Output the (X, Y) coordinate of the center of the cell containing the given text.  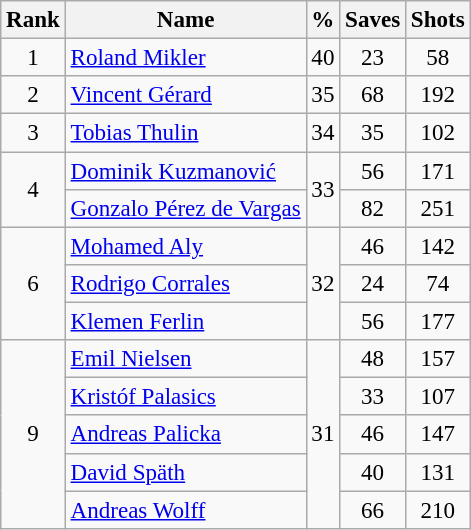
58 (437, 58)
32 (323, 284)
Tobias Thulin (186, 133)
3 (33, 133)
1 (33, 58)
Mohamed Aly (186, 246)
2 (33, 95)
Andreas Wolff (186, 510)
131 (437, 472)
74 (437, 284)
Andreas Palicka (186, 435)
Kristóf Palasics (186, 397)
Emil Nielsen (186, 359)
23 (373, 58)
210 (437, 510)
24 (373, 284)
Rank (33, 20)
177 (437, 322)
Klemen Ferlin (186, 322)
4 (33, 190)
Shots (437, 20)
Saves (373, 20)
Gonzalo Pérez de Vargas (186, 209)
6 (33, 284)
48 (373, 359)
68 (373, 95)
82 (373, 209)
107 (437, 397)
171 (437, 171)
31 (323, 434)
Name (186, 20)
147 (437, 435)
Rodrigo Corrales (186, 284)
Dominik Kuzmanović (186, 171)
% (323, 20)
102 (437, 133)
66 (373, 510)
142 (437, 246)
David Späth (186, 472)
192 (437, 95)
34 (323, 133)
Vincent Gérard (186, 95)
9 (33, 434)
251 (437, 209)
157 (437, 359)
Roland Mikler (186, 58)
